Find where the given text appears and provide that cell's center as (X, Y) coordinate. 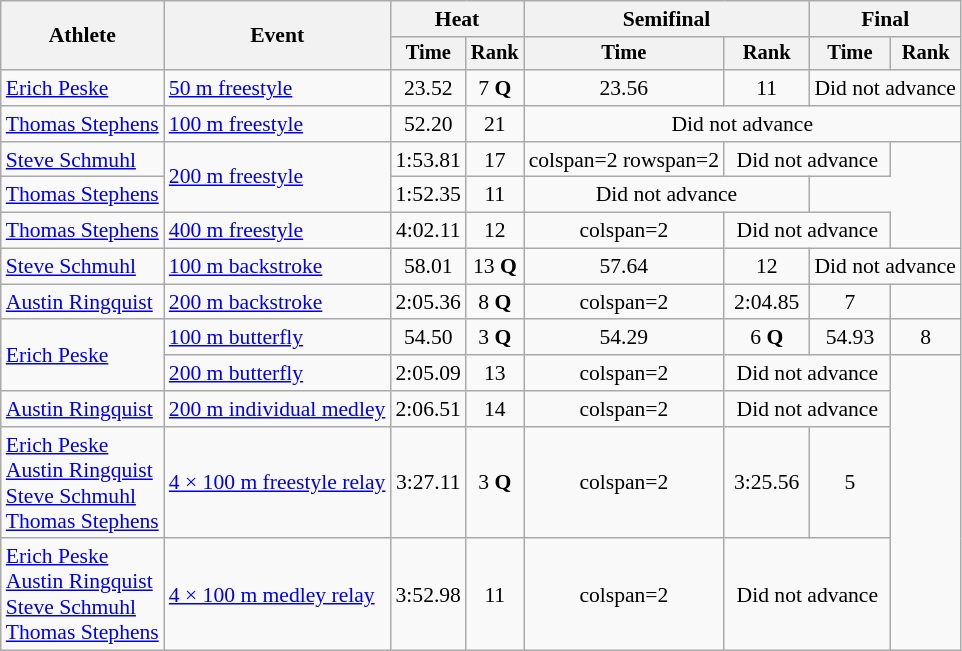
400 m freestyle (278, 231)
Final (885, 19)
3:52.98 (428, 595)
57.64 (624, 267)
colspan=2 rowspan=2 (624, 160)
200 m individual medley (278, 409)
Semifinal (667, 19)
1:53.81 (428, 160)
17 (495, 160)
14 (495, 409)
1:52.35 (428, 195)
Heat (456, 19)
100 m backstroke (278, 267)
7 Q (495, 88)
58.01 (428, 267)
2:05.09 (428, 373)
4 × 100 m freestyle relay (278, 483)
100 m butterfly (278, 338)
52.20 (428, 124)
8 (926, 338)
3:25.56 (766, 483)
5 (850, 483)
2:05.36 (428, 302)
23.56 (624, 88)
6 Q (766, 338)
2:06.51 (428, 409)
50 m freestyle (278, 88)
54.50 (428, 338)
100 m freestyle (278, 124)
13 (495, 373)
200 m freestyle (278, 178)
23.52 (428, 88)
7 (850, 302)
21 (495, 124)
54.93 (850, 338)
4 × 100 m medley relay (278, 595)
3:27.11 (428, 483)
4:02.11 (428, 231)
8 Q (495, 302)
200 m butterfly (278, 373)
13 Q (495, 267)
54.29 (624, 338)
Athlete (82, 36)
Event (278, 36)
200 m backstroke (278, 302)
2:04.85 (766, 302)
